Search for the cell housing the specified text and yield its [X, Y] center coordinate. 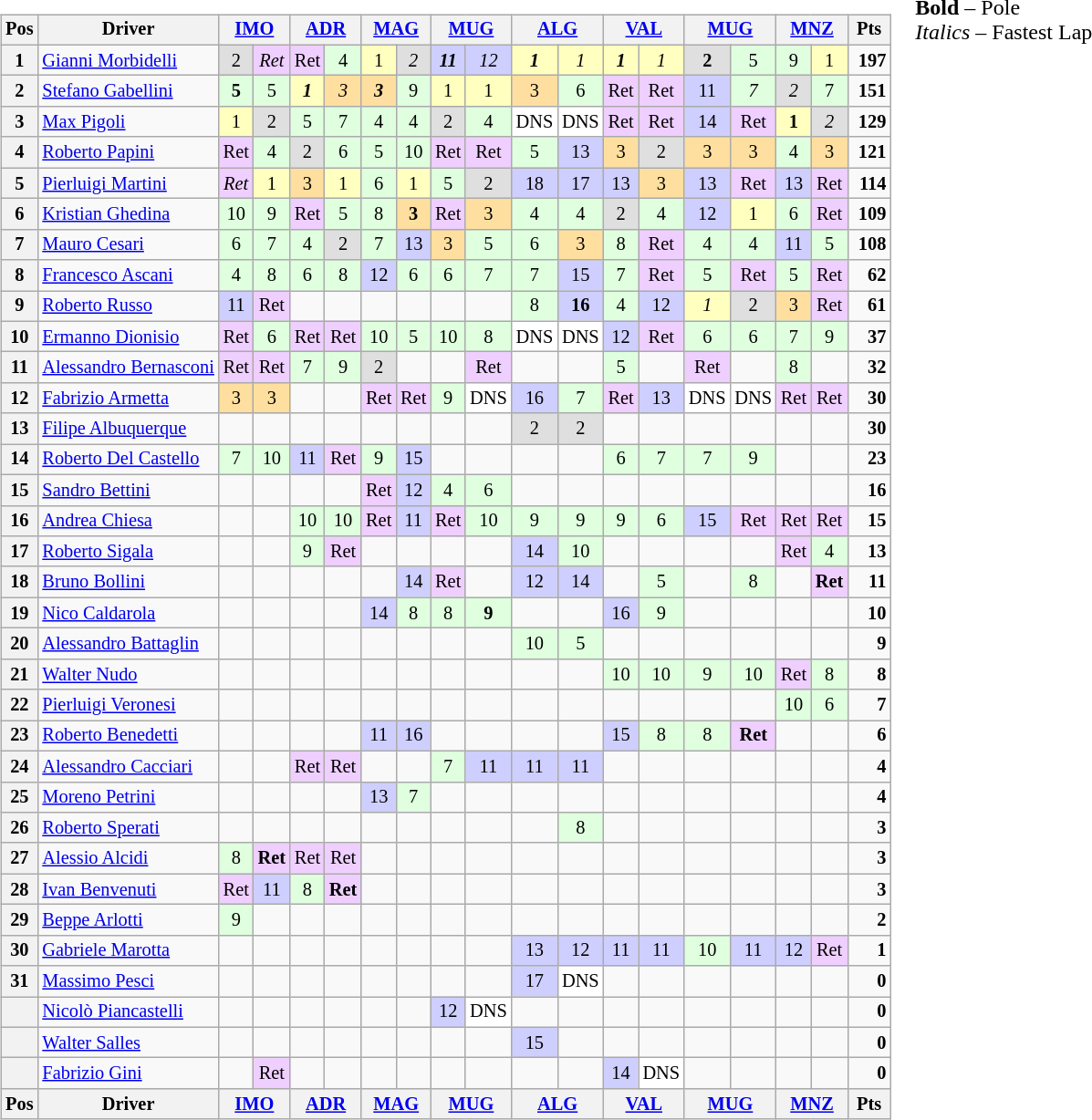
21 [19, 674]
Mauro Cesari [128, 244]
28 [19, 889]
26 [19, 828]
Pierluigi Martini [128, 183]
Beppe Arlotti [128, 920]
22 [19, 705]
Filipe Albuquerque [128, 429]
Fabrizio Gini [128, 1073]
Walter Salles [128, 1042]
Pierluigi Veronesi [128, 705]
20 [19, 644]
19 [19, 613]
Alessio Alcidi [128, 858]
Roberto Papini [128, 152]
197 [868, 60]
Alessandro Cacciari [128, 766]
27 [19, 858]
Andrea Chiesa [128, 521]
29 [19, 920]
108 [868, 244]
Walter Nudo [128, 674]
Roberto Del Castello [128, 460]
Stefano Gabellini [128, 91]
129 [868, 122]
32 [868, 368]
Max Pigoli [128, 122]
Francesco Ascani [128, 275]
Fabrizio Armetta [128, 399]
61 [868, 306]
37 [868, 337]
Nicolò Piancastelli [128, 1012]
151 [868, 91]
109 [868, 214]
Kristian Ghedina [128, 214]
Alessandro Battaglin [128, 644]
Nico Caldarola [128, 613]
Massimo Pesci [128, 981]
31 [19, 981]
24 [19, 766]
Ivan Benvenuti [128, 889]
Bruno Bollini [128, 582]
Roberto Benedetti [128, 736]
Gabriele Marotta [128, 950]
Ermanno Dionisio [128, 337]
Sandro Bettini [128, 490]
Moreno Petrini [128, 797]
121 [868, 152]
62 [868, 275]
Alessandro Bernasconi [128, 368]
Roberto Sigala [128, 552]
25 [19, 797]
Gianni Morbidelli [128, 60]
114 [868, 183]
Roberto Russo [128, 306]
Roberto Sperati [128, 828]
